Pinpoint the cell where the given text exists, returning its [x, y] midpoint coordinate. 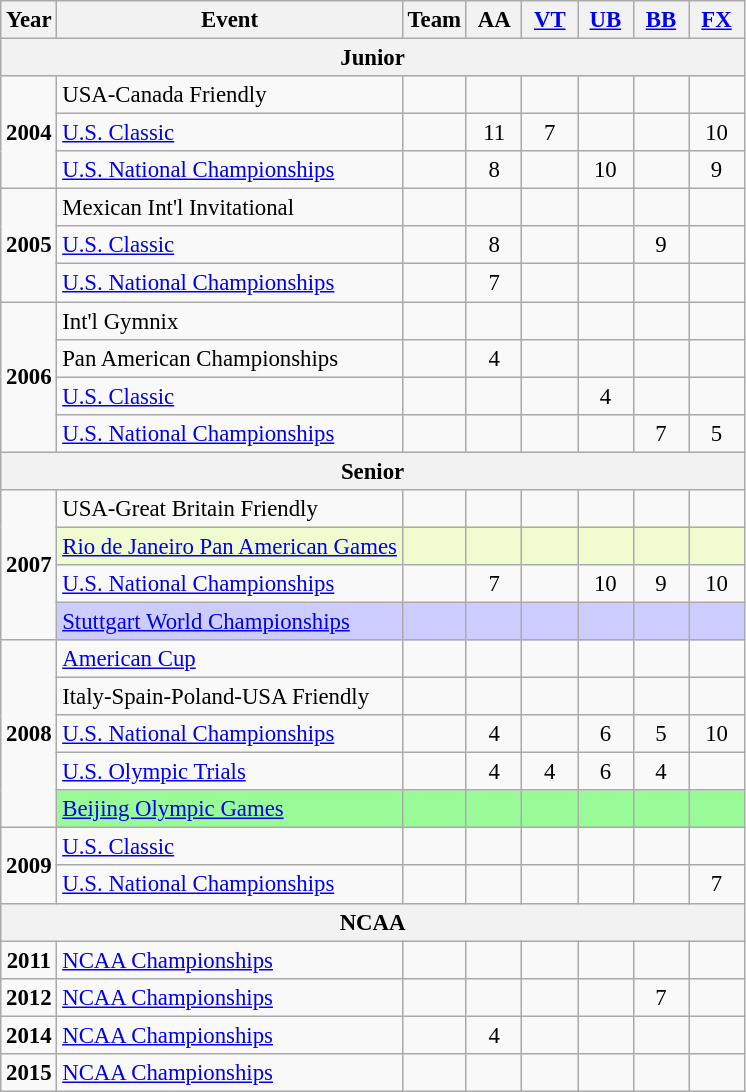
Pan American Championships [230, 358]
NCAA [373, 922]
USA-Great Britain Friendly [230, 509]
Beijing Olympic Games [230, 809]
2004 [29, 132]
2008 [29, 734]
FX [717, 20]
2007 [29, 565]
UB [606, 20]
USA-Canada Friendly [230, 95]
Italy-Spain-Poland-USA Friendly [230, 697]
11 [494, 133]
Junior [373, 58]
Team [434, 20]
Year [29, 20]
Int'l Gymnix [230, 321]
2015 [29, 1073]
2006 [29, 377]
VT [550, 20]
2012 [29, 997]
2014 [29, 1035]
2009 [29, 866]
Mexican Int'l Invitational [230, 208]
Senior [373, 471]
Stuttgart World Championships [230, 621]
Event [230, 20]
AA [494, 20]
U.S. Olympic Trials [230, 772]
2011 [29, 960]
BB [661, 20]
American Cup [230, 659]
2005 [29, 246]
Rio de Janeiro Pan American Games [230, 546]
